Detect which cell encompasses the target text, then output its (X, Y) center coordinate. 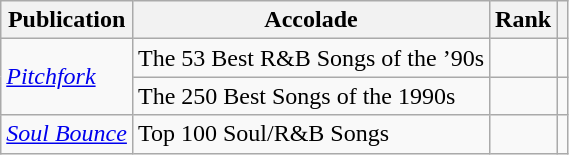
The 53 Best R&B Songs of the ’90s (310, 58)
The 250 Best Songs of the 1990s (310, 96)
Accolade (310, 20)
Rank (524, 20)
Publication (67, 20)
Pitchfork (67, 77)
Soul Bounce (67, 134)
Top 100 Soul/R&B Songs (310, 134)
